Locate the cell with the specified text and output its (X, Y) center coordinate. 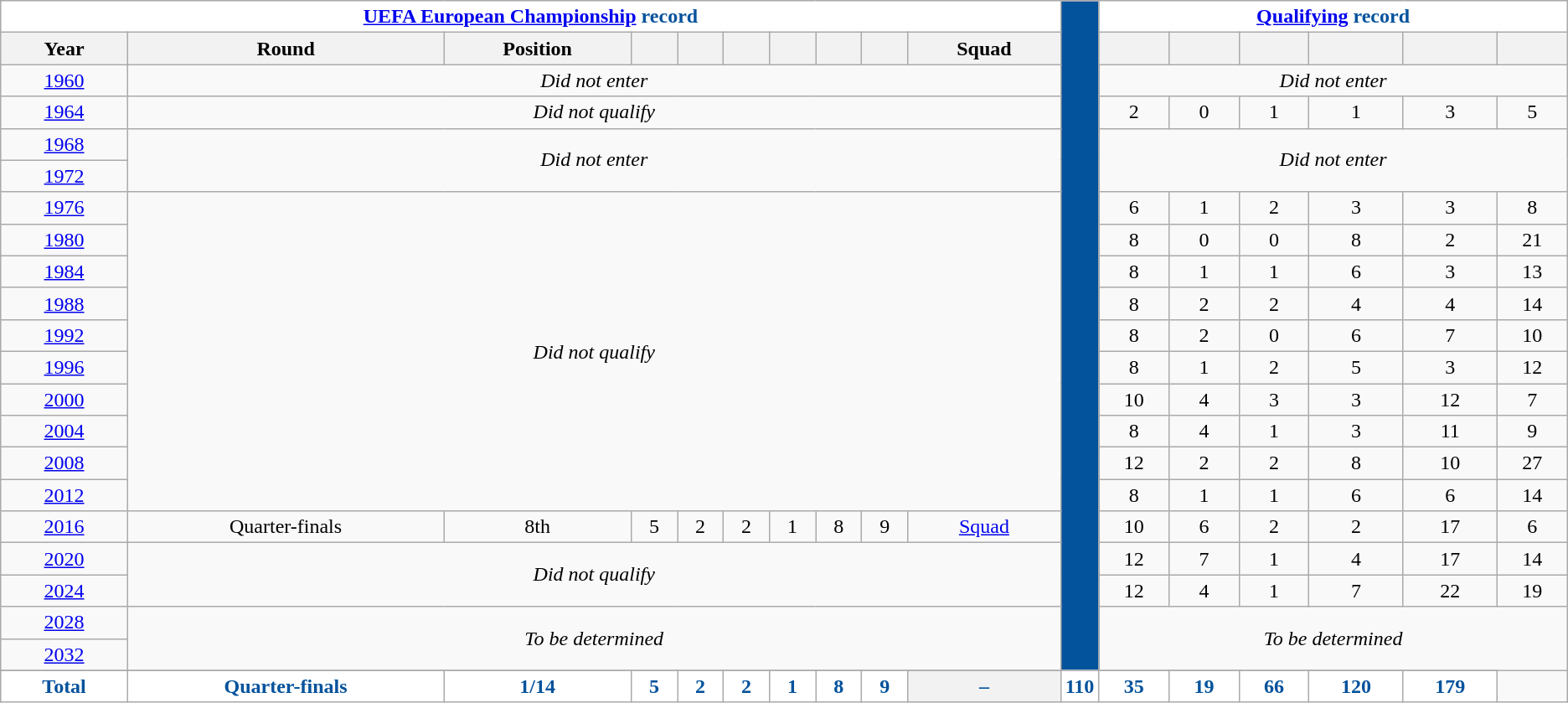
2016 (64, 527)
2020 (64, 559)
2004 (64, 432)
1992 (64, 335)
21 (1532, 240)
1988 (64, 303)
2008 (64, 463)
1976 (64, 208)
8th (538, 527)
110 (1080, 686)
2024 (64, 591)
Total (64, 686)
1972 (64, 176)
1/14 (538, 686)
Qualifying record (1333, 17)
– (984, 686)
1980 (64, 240)
11 (1450, 432)
2000 (64, 400)
2032 (64, 654)
1984 (64, 271)
1996 (64, 367)
27 (1532, 463)
22 (1450, 591)
1964 (64, 112)
66 (1274, 686)
1960 (64, 80)
UEFA European Championship record (531, 17)
Year (64, 49)
Round (285, 49)
35 (1134, 686)
1968 (64, 144)
2028 (64, 623)
120 (1356, 686)
Position (538, 49)
179 (1450, 686)
13 (1532, 271)
2012 (64, 495)
